From the cell containing the given text, extract its center point as (x, y) coordinate. 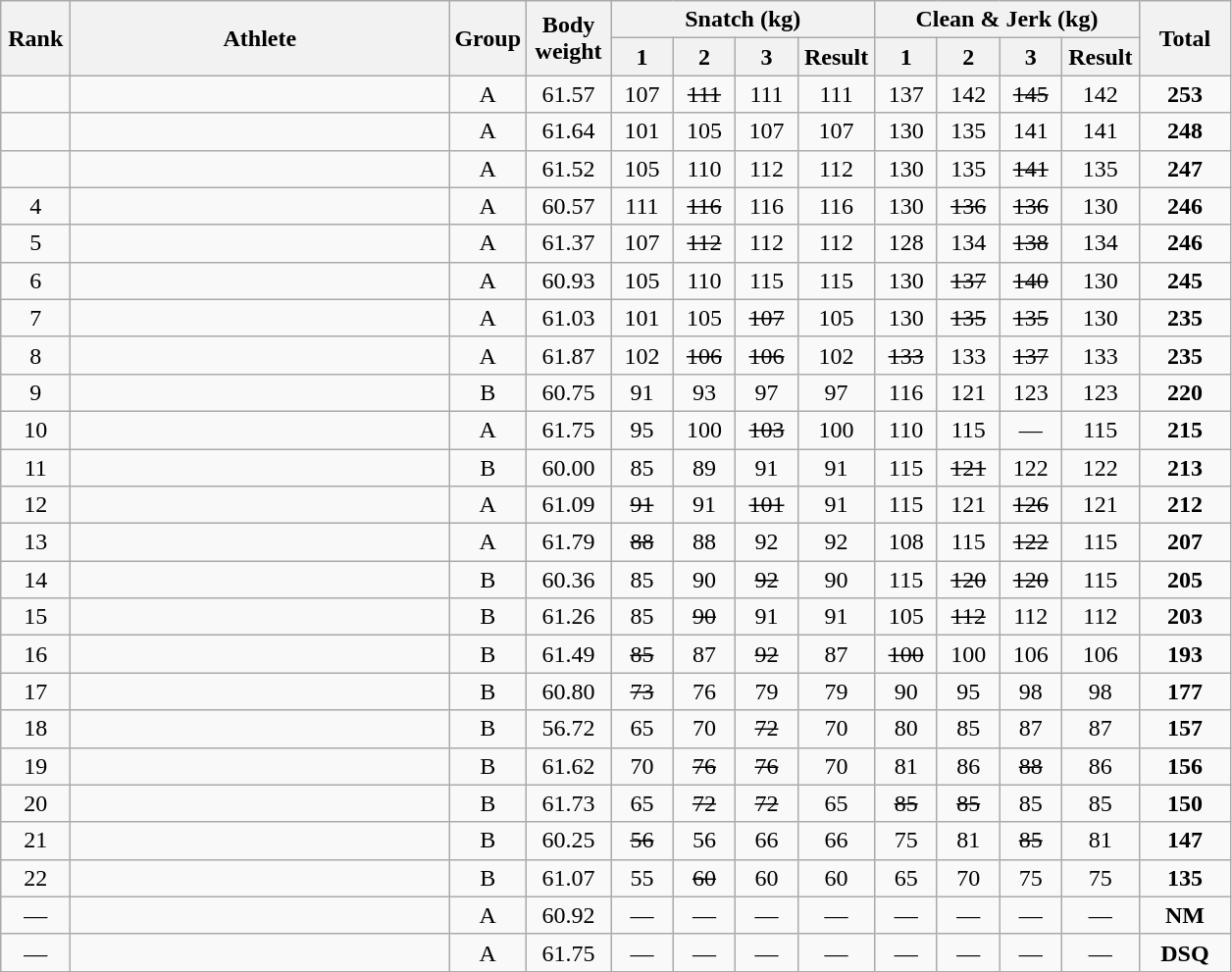
93 (704, 392)
60.36 (569, 580)
Total (1185, 38)
12 (35, 505)
DSQ (1185, 952)
145 (1031, 94)
207 (1185, 542)
61.07 (569, 878)
Group (488, 38)
138 (1031, 243)
Body weight (569, 38)
177 (1185, 691)
14 (35, 580)
60.00 (569, 468)
61.64 (569, 131)
Snatch (kg) (744, 20)
60.93 (569, 281)
248 (1185, 131)
19 (35, 766)
157 (1185, 729)
15 (35, 617)
60.57 (569, 206)
NM (1185, 915)
61.37 (569, 243)
108 (906, 542)
60.92 (569, 915)
150 (1185, 803)
10 (35, 430)
156 (1185, 766)
Athlete (260, 38)
61.87 (569, 355)
220 (1185, 392)
16 (35, 654)
Rank (35, 38)
205 (1185, 580)
60.25 (569, 841)
8 (35, 355)
20 (35, 803)
61.03 (569, 318)
13 (35, 542)
73 (642, 691)
253 (1185, 94)
61.57 (569, 94)
Clean & Jerk (kg) (1006, 20)
22 (35, 878)
61.79 (569, 542)
9 (35, 392)
60.80 (569, 691)
4 (35, 206)
5 (35, 243)
11 (35, 468)
80 (906, 729)
126 (1031, 505)
17 (35, 691)
147 (1185, 841)
56.72 (569, 729)
21 (35, 841)
193 (1185, 654)
61.26 (569, 617)
212 (1185, 505)
245 (1185, 281)
61.49 (569, 654)
128 (906, 243)
213 (1185, 468)
6 (35, 281)
61.73 (569, 803)
55 (642, 878)
60.75 (569, 392)
247 (1185, 169)
215 (1185, 430)
61.09 (569, 505)
18 (35, 729)
61.62 (569, 766)
140 (1031, 281)
7 (35, 318)
103 (767, 430)
89 (704, 468)
61.52 (569, 169)
203 (1185, 617)
